Detect which cell encompasses the target text, then output its [X, Y] center coordinate. 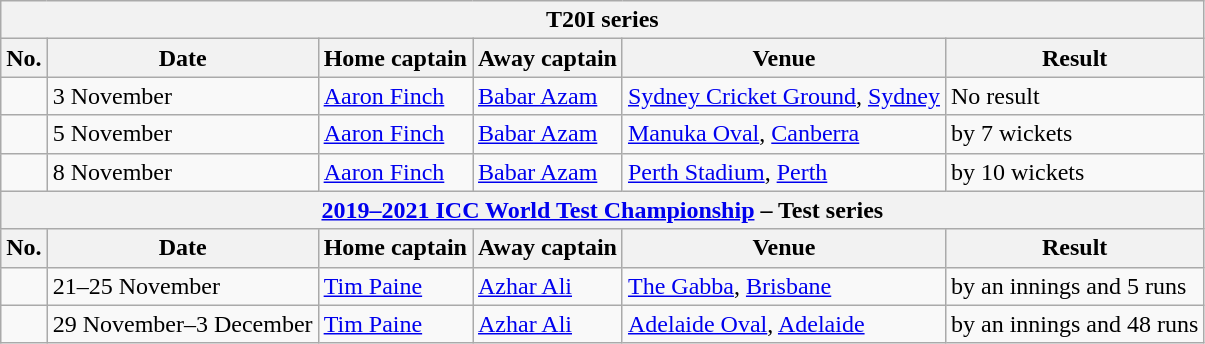
by an innings and 5 runs [1074, 286]
Sydney Cricket Ground, Sydney [784, 96]
by an innings and 48 runs [1074, 324]
2019–2021 ICC World Test Championship – Test series [602, 210]
by 7 wickets [1074, 134]
3 November [182, 96]
29 November–3 December [182, 324]
Perth Stadium, Perth [784, 172]
8 November [182, 172]
No result [1074, 96]
by 10 wickets [1074, 172]
5 November [182, 134]
Adelaide Oval, Adelaide [784, 324]
The Gabba, Brisbane [784, 286]
Manuka Oval, Canberra [784, 134]
21–25 November [182, 286]
T20I series [602, 20]
